Locate the cell with the specified text and output its [x, y] center coordinate. 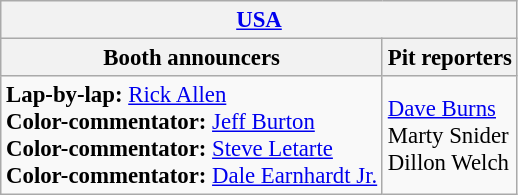
Lap-by-lap: Rick AllenColor-commentator: Jeff BurtonColor-commentator: Steve LetarteColor-commentator: Dale Earnhardt Jr. [192, 136]
Booth announcers [192, 58]
Dave BurnsMarty SniderDillon Welch [450, 136]
USA [260, 20]
Pit reporters [450, 58]
